Find where the given text appears and provide that cell's center as (x, y) coordinate. 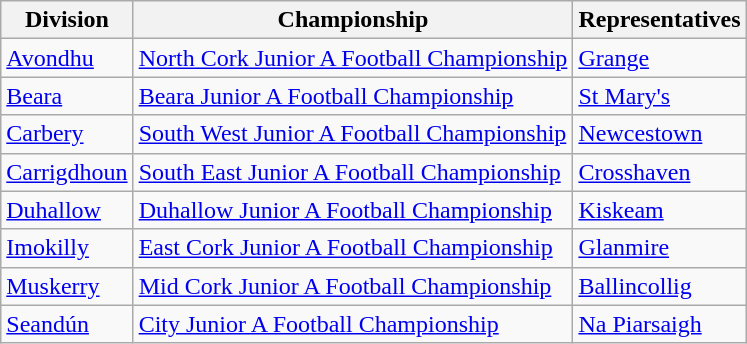
Championship (353, 20)
Grange (660, 58)
Carbery (67, 134)
Ballincollig (660, 286)
Na Piarsaigh (660, 324)
South West Junior A Football Championship (353, 134)
Representatives (660, 20)
Newcestown (660, 134)
East Cork Junior A Football Championship (353, 248)
St Mary's (660, 96)
Duhallow (67, 210)
South East Junior A Football Championship (353, 172)
Carrigdhoun (67, 172)
Crosshaven (660, 172)
North Cork Junior A Football Championship (353, 58)
Beara Junior A Football Championship (353, 96)
Seandún (67, 324)
Muskerry (67, 286)
Glanmire (660, 248)
City Junior A Football Championship (353, 324)
Mid Cork Junior A Football Championship (353, 286)
Division (67, 20)
Duhallow Junior A Football Championship (353, 210)
Avondhu (67, 58)
Beara (67, 96)
Imokilly (67, 248)
Kiskeam (660, 210)
